Return (X, Y) of the center of cell containing provided text 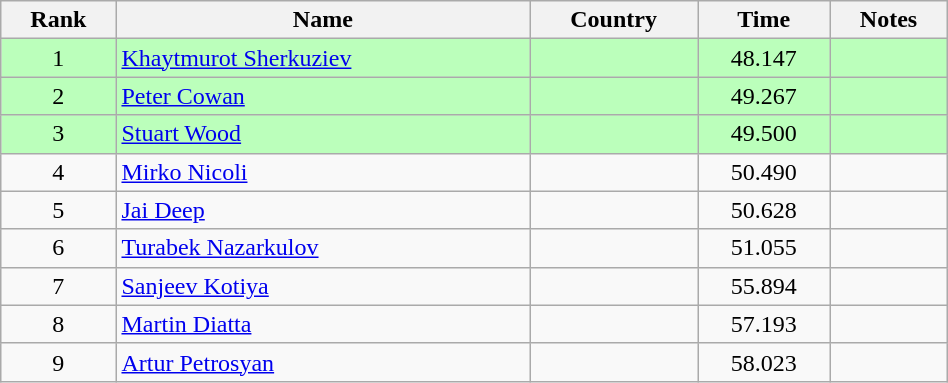
50.490 (764, 172)
7 (58, 286)
6 (58, 248)
49.500 (764, 134)
Name (323, 20)
Stuart Wood (323, 134)
57.193 (764, 324)
Artur Petrosyan (323, 362)
Sanjeev Kotiya (323, 286)
58.023 (764, 362)
Mirko Nicoli (323, 172)
5 (58, 210)
Country (614, 20)
Notes (888, 20)
Martin Diatta (323, 324)
4 (58, 172)
Peter Cowan (323, 96)
3 (58, 134)
49.267 (764, 96)
1 (58, 58)
55.894 (764, 286)
Time (764, 20)
Turabek Nazarkulov (323, 248)
Jai Deep (323, 210)
48.147 (764, 58)
Khaytmurot Sherkuziev (323, 58)
50.628 (764, 210)
8 (58, 324)
9 (58, 362)
2 (58, 96)
51.055 (764, 248)
Rank (58, 20)
